Locate the cell with the specified text and output its [x, y] center coordinate. 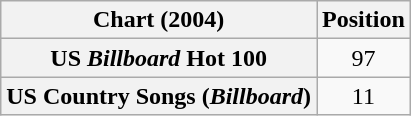
11 [364, 96]
US Country Songs (Billboard) [159, 96]
US Billboard Hot 100 [159, 58]
Position [364, 20]
Chart (2004) [159, 20]
97 [364, 58]
